Scan for the cell matching the given text and deliver its [x, y] coordinate at center. 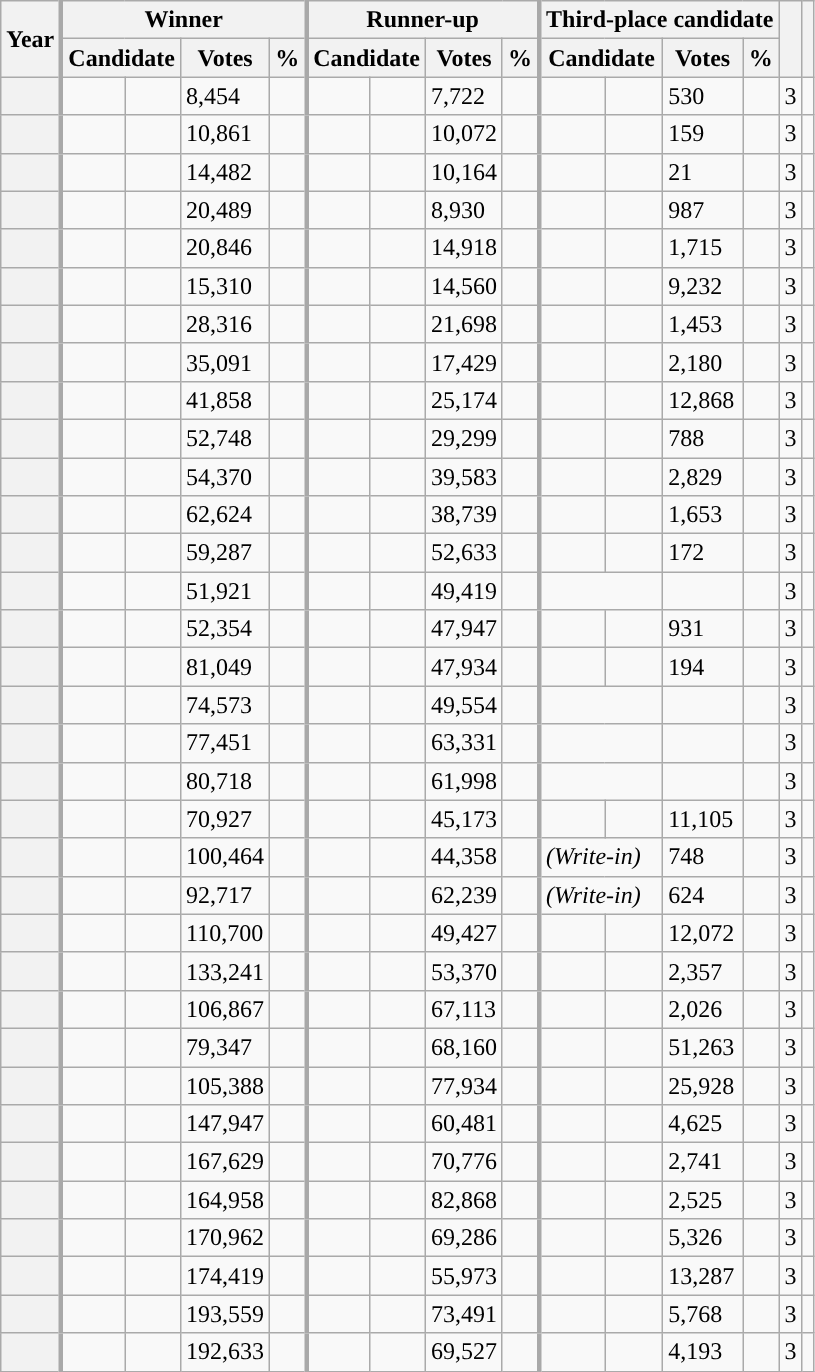
25,928 [703, 1085]
11,105 [703, 819]
49,419 [464, 591]
530 [703, 96]
82,868 [464, 1200]
53,370 [464, 971]
77,934 [464, 1085]
25,174 [464, 400]
193,559 [226, 1314]
106,867 [226, 1009]
7,722 [464, 96]
79,347 [226, 1047]
1,653 [703, 515]
29,299 [464, 438]
172 [703, 553]
10,164 [464, 172]
52,633 [464, 553]
105,388 [226, 1085]
147,947 [226, 1124]
14,918 [464, 248]
133,241 [226, 971]
20,489 [226, 210]
2,741 [703, 1162]
38,739 [464, 515]
80,718 [226, 781]
Third-place candidate [659, 20]
624 [703, 895]
2,180 [703, 362]
12,868 [703, 400]
63,331 [464, 743]
49,427 [464, 933]
4,625 [703, 1124]
748 [703, 857]
21,698 [464, 324]
21 [703, 172]
54,370 [226, 477]
47,934 [464, 667]
74,573 [226, 705]
35,091 [226, 362]
2,525 [703, 1200]
110,700 [226, 933]
62,239 [464, 895]
192,633 [226, 1352]
81,049 [226, 667]
51,921 [226, 591]
60,481 [464, 1124]
68,160 [464, 1047]
17,429 [464, 362]
44,358 [464, 857]
15,310 [226, 286]
52,748 [226, 438]
70,776 [464, 1162]
159 [703, 134]
788 [703, 438]
55,973 [464, 1276]
69,527 [464, 1352]
2,026 [703, 1009]
10,072 [464, 134]
69,286 [464, 1238]
194 [703, 667]
70,927 [226, 819]
5,326 [703, 1238]
Winner [184, 20]
100,464 [226, 857]
28,316 [226, 324]
62,624 [226, 515]
Runner-up [422, 20]
164,958 [226, 1200]
59,287 [226, 553]
41,858 [226, 400]
10,861 [226, 134]
8,454 [226, 96]
47,947 [464, 629]
13,287 [703, 1276]
14,482 [226, 172]
9,232 [703, 286]
174,419 [226, 1276]
49,554 [464, 705]
Year [32, 39]
1,715 [703, 248]
61,998 [464, 781]
2,829 [703, 477]
14,560 [464, 286]
12,072 [703, 933]
45,173 [464, 819]
4,193 [703, 1352]
73,491 [464, 1314]
77,451 [226, 743]
92,717 [226, 895]
67,113 [464, 1009]
20,846 [226, 248]
167,629 [226, 1162]
52,354 [226, 629]
987 [703, 210]
2,357 [703, 971]
1,453 [703, 324]
39,583 [464, 477]
51,263 [703, 1047]
931 [703, 629]
8,930 [464, 210]
5,768 [703, 1314]
170,962 [226, 1238]
